Return the (X, Y) coordinate for the center point of the cell that contains the specified text.  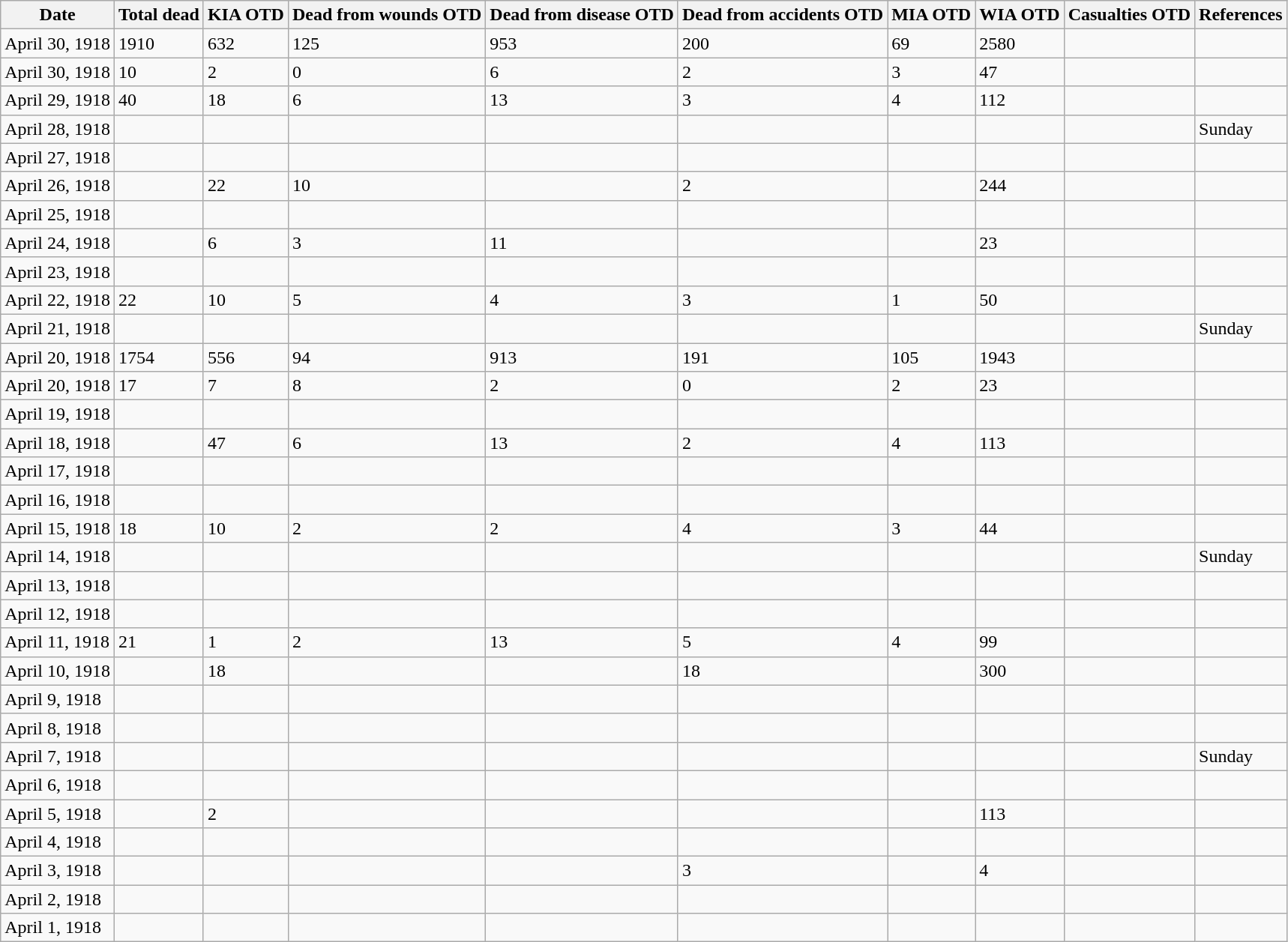
KIA OTD (246, 15)
April 3, 1918 (58, 871)
40 (159, 100)
April 27, 1918 (58, 157)
11 (582, 243)
April 15, 1918 (58, 528)
556 (246, 357)
Total dead (159, 15)
913 (582, 357)
April 29, 1918 (58, 100)
April 18, 1918 (58, 443)
69 (931, 43)
April 1, 1918 (58, 928)
April 25, 1918 (58, 214)
April 12, 1918 (58, 614)
300 (1020, 671)
200 (783, 43)
191 (783, 357)
April 16, 1918 (58, 500)
112 (1020, 100)
125 (387, 43)
50 (1020, 300)
244 (1020, 186)
References (1242, 15)
MIA OTD (931, 15)
April 6, 1918 (58, 785)
April 24, 1918 (58, 243)
17 (159, 386)
WIA OTD (1020, 15)
1910 (159, 43)
April 23, 1918 (58, 271)
105 (931, 357)
99 (1020, 642)
Dead from accidents OTD (783, 15)
April 26, 1918 (58, 186)
94 (387, 357)
April 10, 1918 (58, 671)
April 4, 1918 (58, 842)
April 9, 1918 (58, 699)
1754 (159, 357)
April 17, 1918 (58, 471)
1943 (1020, 357)
2580 (1020, 43)
April 22, 1918 (58, 300)
632 (246, 43)
April 28, 1918 (58, 129)
April 8, 1918 (58, 728)
8 (387, 386)
44 (1020, 528)
Date (58, 15)
Dead from wounds OTD (387, 15)
April 21, 1918 (58, 328)
April 5, 1918 (58, 813)
April 11, 1918 (58, 642)
April 7, 1918 (58, 756)
Dead from disease OTD (582, 15)
April 14, 1918 (58, 557)
April 19, 1918 (58, 414)
April 2, 1918 (58, 899)
April 13, 1918 (58, 585)
7 (246, 386)
953 (582, 43)
Casualties OTD (1129, 15)
21 (159, 642)
